Detect which cell encompasses the target text, then output its (X, Y) center coordinate. 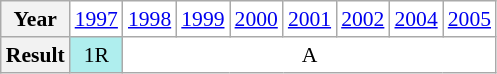
1998 (150, 19)
2004 (416, 19)
1999 (202, 19)
A (310, 55)
2002 (362, 19)
Result (36, 55)
1997 (96, 19)
2001 (310, 19)
2000 (256, 19)
Year (36, 19)
1R (96, 55)
2005 (470, 19)
